Output the [X, Y] coordinate of the center of the cell containing the given text.  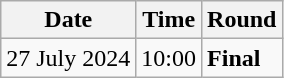
Time [169, 20]
Round [242, 20]
Final [242, 58]
27 July 2024 [68, 58]
Date [68, 20]
10:00 [169, 58]
